Extract the (X, Y) coordinate from the center of the cell holding the provided text.  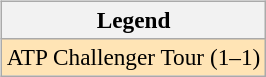
ATP Challenger Tour (1–1) (133, 57)
Legend (133, 20)
